From the cell containing the given text, extract its center point as (X, Y) coordinate. 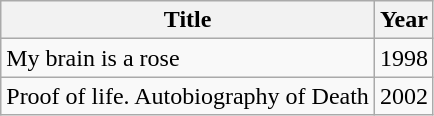
1998 (404, 58)
Title (188, 20)
Year (404, 20)
2002 (404, 96)
Proof of life. Autobiography of Death (188, 96)
My brain is a rose (188, 58)
